From the cell containing the given text, extract its center point as [x, y] coordinate. 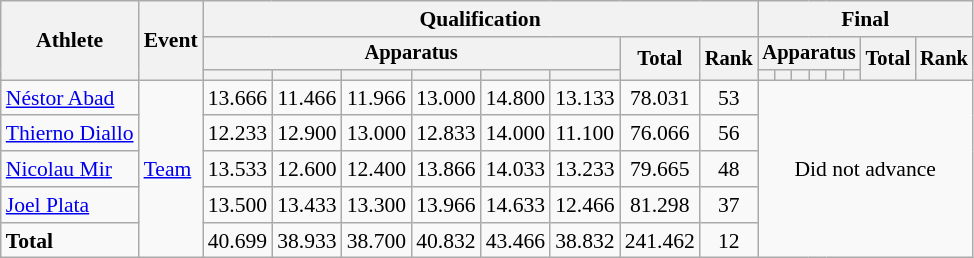
81.298 [660, 205]
14.000 [516, 134]
12.466 [584, 205]
12.900 [306, 134]
Thierno Diallo [70, 134]
13.233 [584, 169]
12.400 [376, 169]
78.031 [660, 98]
48 [729, 169]
13.666 [238, 98]
14.633 [516, 205]
13.500 [238, 205]
12.833 [446, 134]
Final [866, 19]
Did not advance [866, 169]
79.665 [660, 169]
Team [171, 169]
13.433 [306, 205]
Event [171, 40]
37 [729, 205]
11.966 [376, 98]
13.300 [376, 205]
14.033 [516, 169]
Joel Plata [70, 205]
14.800 [516, 98]
13.133 [584, 98]
Qualification [480, 19]
11.466 [306, 98]
12.233 [238, 134]
53 [729, 98]
13.866 [446, 169]
11.100 [584, 134]
Athlete [70, 40]
76.066 [660, 134]
Nicolau Mir [70, 169]
13.533 [238, 169]
Néstor Abad [70, 98]
56 [729, 134]
12.600 [306, 169]
13.966 [446, 205]
